Return (x, y) of the center of cell containing provided text 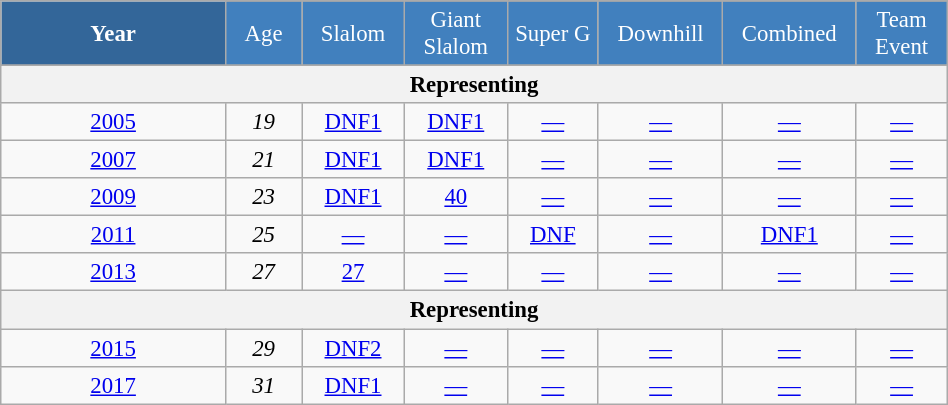
Slalom (354, 34)
Combined (790, 34)
DNF2 (354, 348)
2017 (114, 385)
25 (263, 235)
DNF (552, 235)
Super G (552, 34)
21 (263, 160)
Team Event (902, 34)
40 (456, 197)
31 (263, 385)
2013 (114, 273)
2011 (114, 235)
Age (263, 34)
23 (263, 197)
2015 (114, 348)
19 (263, 122)
2009 (114, 197)
2007 (114, 160)
29 (263, 348)
2005 (114, 122)
GiantSlalom (456, 34)
Year (114, 34)
Downhill (660, 34)
